From the cell containing the given text, extract its center point as (x, y) coordinate. 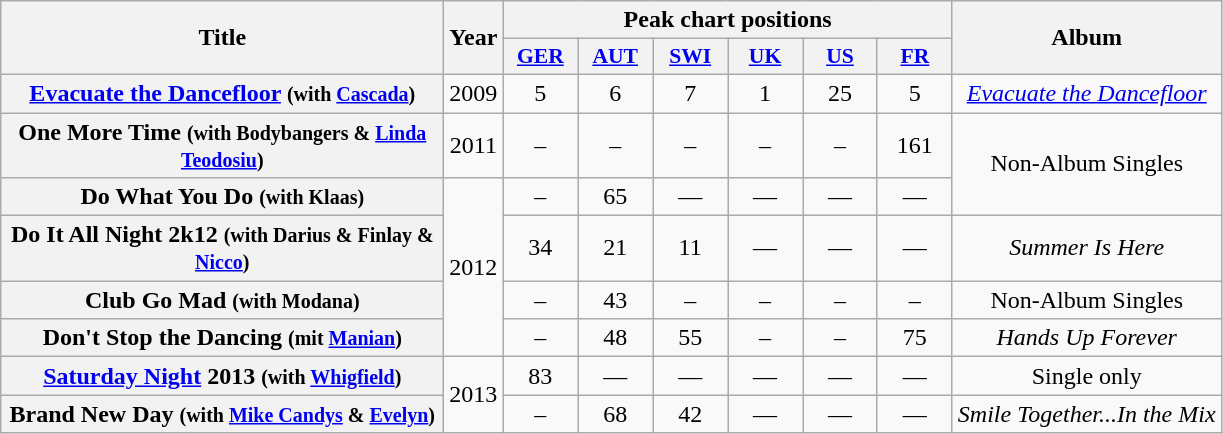
Single only (1086, 376)
Smile Together...In the Mix (1086, 414)
SWI (690, 57)
42 (690, 414)
2011 (474, 144)
US (840, 57)
One More Time (with Bodybangers & Linda Teodosiu) (222, 144)
Don't Stop the Dancing (mit Manian) (222, 338)
Do It All Night 2k12 (with Darius & Finlay & Nicco) (222, 248)
21 (616, 248)
48 (616, 338)
Peak chart positions (728, 20)
FR (914, 57)
Brand New Day (with Mike Candys & Evelyn) (222, 414)
11 (690, 248)
2012 (474, 268)
Summer Is Here (1086, 248)
25 (840, 93)
Year (474, 38)
AUT (616, 57)
34 (540, 248)
75 (914, 338)
7 (690, 93)
161 (914, 144)
Title (222, 38)
Do What You Do (with Klaas) (222, 197)
UK (766, 57)
43 (616, 300)
6 (616, 93)
1 (766, 93)
55 (690, 338)
Club Go Mad (with Modana) (222, 300)
Saturday Night 2013 (with Whigfield) (222, 376)
83 (540, 376)
Evacuate the Dancefloor (1086, 93)
Hands Up Forever (1086, 338)
Evacuate the Dancefloor (with Cascada) (222, 93)
2013 (474, 395)
2009 (474, 93)
GER (540, 57)
65 (616, 197)
Album (1086, 38)
68 (616, 414)
